Extract the (X, Y) coordinate from the center of the cell holding the provided text.  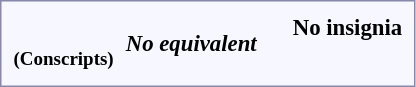
No insignia (348, 27)
No equivalent (191, 44)
(Conscripts) (64, 44)
